Output the [X, Y] coordinate of the center of the cell containing the given text.  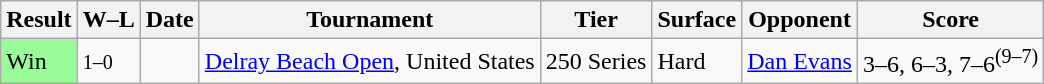
1–0 [108, 62]
Tier [596, 20]
Hard [697, 62]
3–6, 6–3, 7–6(9–7) [950, 62]
Date [170, 20]
Win [39, 62]
Opponent [800, 20]
Delray Beach Open, United States [370, 62]
Surface [697, 20]
Dan Evans [800, 62]
Tournament [370, 20]
Result [39, 20]
250 Series [596, 62]
Score [950, 20]
W–L [108, 20]
